Capture the cell that displays the provided text and extract its [x, y] central coordinate. 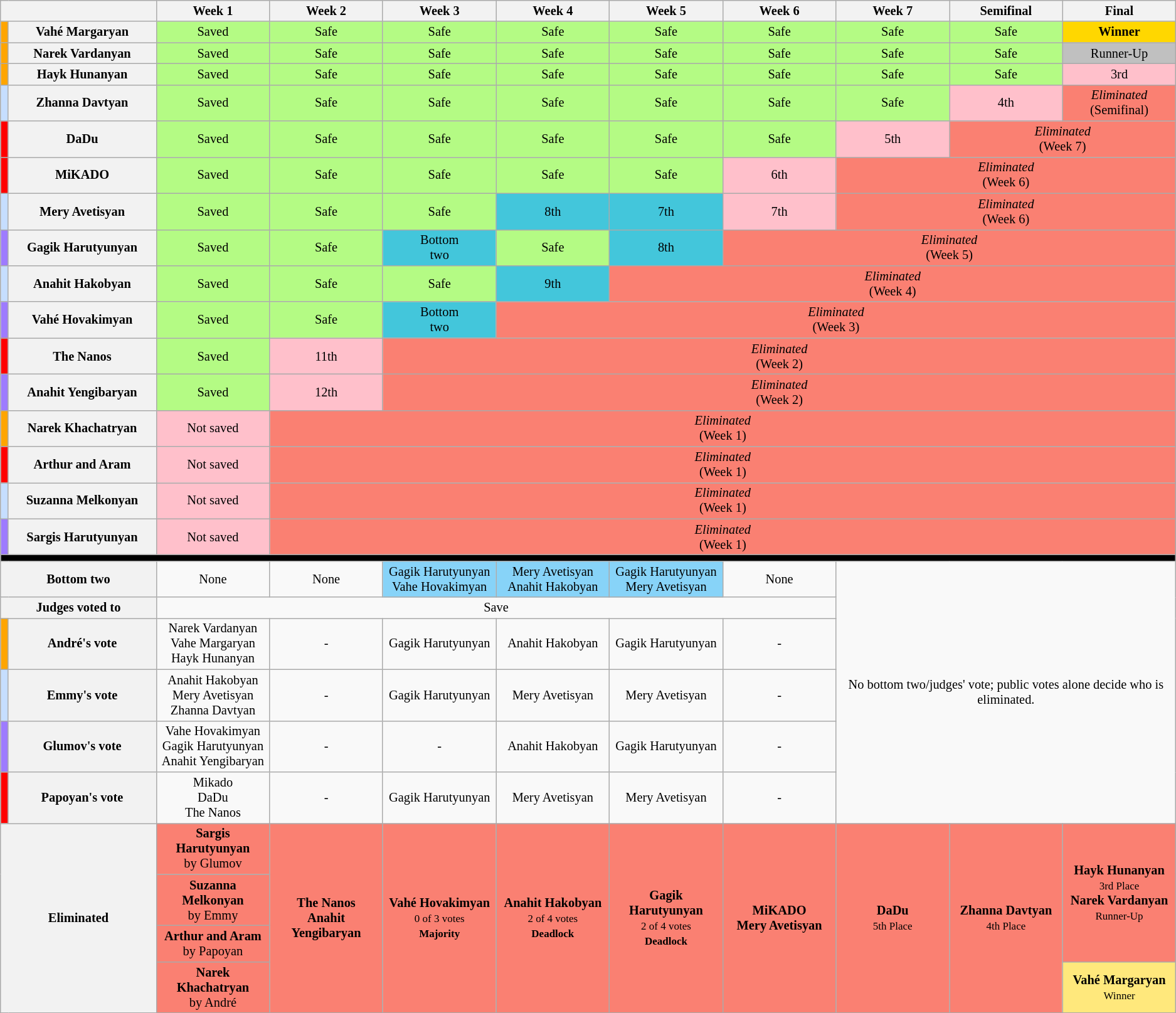
Bottom two [78, 579]
6th [779, 175]
Week 4 [553, 11]
André's vote [82, 644]
Gagik HarutyunyanMery Avetisyan [666, 579]
Glumov's vote [82, 746]
Week 1 [213, 11]
Anahit Hakobyan2 of 4 votes Deadlock [553, 918]
DaDu 5th Place [893, 918]
Papoyan's vote [82, 797]
Zhanna Davtyan 4th Place [1006, 918]
3rd [1119, 74]
Week 5 [666, 11]
Runner-Up [1119, 53]
Judges voted to [78, 608]
Winner [1119, 32]
Arthur and Aram [82, 465]
Week 7 [893, 11]
MiKADOMery Avetisyan [779, 918]
Vahé Margaryan Winner [1119, 987]
Eliminated (Week 4) [893, 284]
Semifinal [1006, 11]
Narek Vardanyan [82, 53]
4th [1006, 103]
Vahe HovakimyanGagik HarutyunyanAnahit Yengibaryan [213, 746]
DaDu [82, 139]
Final [1119, 11]
Anahit HakobyanMery AvetisyanZhanna Davtyan [213, 695]
Eliminated (Week 3) [836, 320]
Narek Khachatryanby André [213, 987]
Save [496, 608]
Narek Khachatryan [82, 428]
Suzanna Melkonyanby Emmy [213, 900]
Week 2 [326, 11]
Suzanna Melkonyan [82, 501]
Eliminated [78, 918]
Narek VardanyanVahe MargaryanHayk Hunanyan [213, 644]
The NanosAnahit Yengibaryan [326, 918]
MikadoDaDuThe Nanos [213, 797]
Mery AvetisyanAnahit Hakobyan [553, 579]
11th [326, 356]
Sargis Harutyunyanby Glumov [213, 849]
Gagik HarutyunyanVahe Hovakimyan [439, 579]
Eliminated (Week 7) [1062, 139]
Eliminated (Week 5) [950, 248]
9th [553, 284]
Anahit Yengibaryan [82, 392]
Sargis Harutyunyan [82, 537]
Emmy's vote [82, 695]
Week 6 [779, 11]
Hayk Hunanyan 3rd Place Narek Vardanyan Runner-Up [1119, 892]
Hayk Hunanyan [82, 74]
5th [893, 139]
MiKADO [82, 175]
Vahé Margaryan [82, 32]
Vahé Hovakimyan0 of 3 votes Majority [439, 918]
Arthur and Aramby Papoyan [213, 943]
12th [326, 392]
Zhanna Davtyan [82, 103]
Eliminated (Semifinal) [1119, 103]
Week 3 [439, 11]
No bottom two/judges' vote; public votes alone decide who is eliminated. [1006, 692]
Gagik Harutyunyan2 of 4 votes Deadlock [666, 918]
The Nanos [82, 356]
Vahé Hovakimyan [82, 320]
